Return the (X, Y) coordinate for the center point of the cell that contains the specified text.  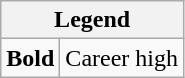
Bold (30, 58)
Career high (122, 58)
Legend (92, 20)
